Find where the given text appears and provide that cell's center as [X, Y] coordinate. 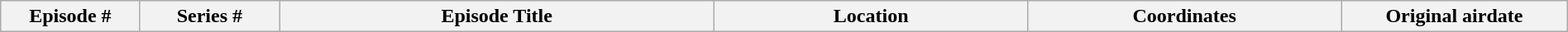
Original airdate [1455, 16]
Episode # [70, 16]
Series # [209, 16]
Episode Title [497, 16]
Location [872, 16]
Coordinates [1184, 16]
